Return the (X, Y) coordinate for the center point of the cell that contains the specified text.  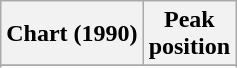
Peakposition (189, 34)
Chart (1990) (72, 34)
